Detect which cell encompasses the target text, then output its (X, Y) center coordinate. 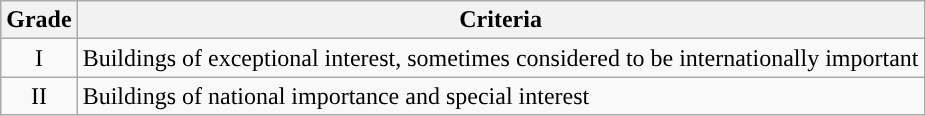
Buildings of national importance and special interest (500, 96)
Buildings of exceptional interest, sometimes considered to be internationally important (500, 58)
I (39, 58)
Grade (39, 20)
II (39, 96)
Criteria (500, 20)
